Locate the cell with the specified text and output its (x, y) center coordinate. 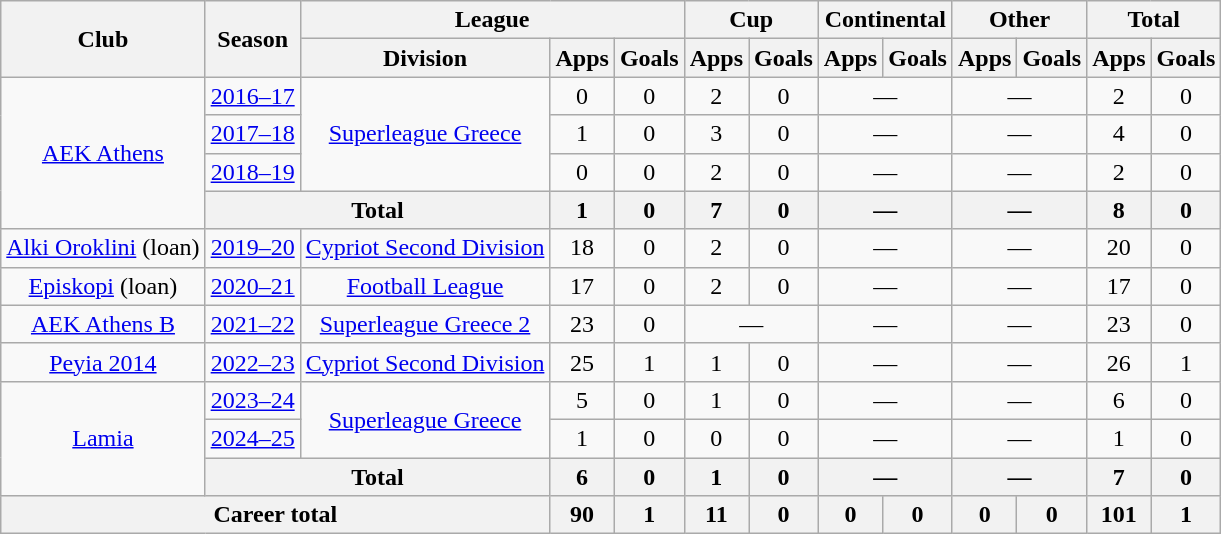
3 (716, 134)
2021–22 (252, 324)
Season (252, 39)
League (492, 20)
2023–24 (252, 400)
2024–25 (252, 438)
8 (1119, 210)
2018–19 (252, 172)
Cup (751, 20)
2022–23 (252, 362)
2017–18 (252, 134)
5 (582, 400)
26 (1119, 362)
AEK Athens (103, 153)
101 (1119, 515)
2019–20 (252, 248)
Peyia 2014 (103, 362)
20 (1119, 248)
11 (716, 515)
Football League (425, 286)
AEK Athens B (103, 324)
Club (103, 39)
Other (1019, 20)
2016–17 (252, 96)
Division (425, 58)
Career total (276, 515)
Continental (885, 20)
Lamia (103, 438)
Episkopi (loan) (103, 286)
90 (582, 515)
Superleague Greece 2 (425, 324)
4 (1119, 134)
Alki Oroklini (loan) (103, 248)
2020–21 (252, 286)
25 (582, 362)
18 (582, 248)
